Output the [X, Y] coordinate of the center of the cell containing the given text.  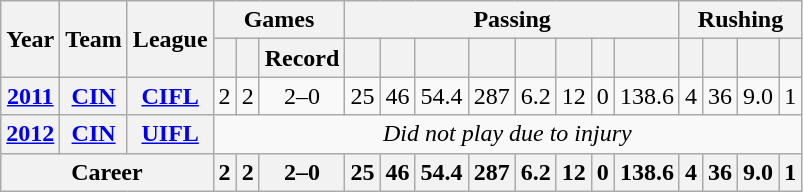
UIFL [170, 134]
Games [279, 20]
Career [107, 172]
Did not play due to injury [508, 134]
Record [302, 58]
Year [30, 39]
Passing [512, 20]
CIFL [170, 96]
2012 [30, 134]
Rushing [740, 20]
League [170, 39]
Team [94, 39]
2011 [30, 96]
